Detect which cell encompasses the target text, then output its [X, Y] center coordinate. 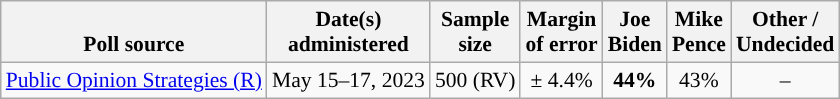
Date(s)administered [348, 32]
Public Opinion Strategies (R) [134, 80]
500 (RV) [476, 80]
Samplesize [476, 32]
May 15–17, 2023 [348, 80]
± 4.4% [561, 80]
Marginof error [561, 32]
JoeBiden [635, 32]
44% [635, 80]
Poll source [134, 32]
Other /Undecided [785, 32]
43% [699, 80]
MikePence [699, 32]
– [785, 80]
